Output the [X, Y] coordinate of the center of the cell containing the given text.  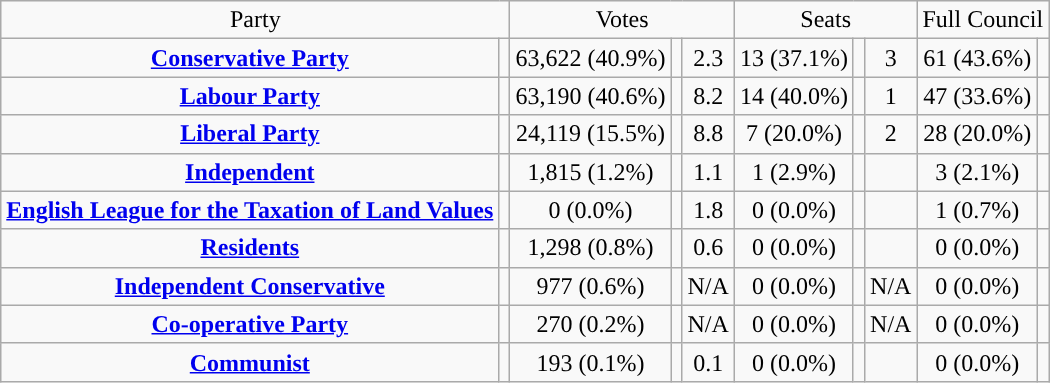
47 (33.6%) [978, 96]
Seats [826, 20]
13 (37.1%) [794, 58]
1,298 (0.8%) [590, 248]
Labour Party [250, 96]
Liberal Party [250, 134]
3 [891, 58]
977 (0.6%) [590, 286]
28 (20.0%) [978, 134]
1,815 (1.2%) [590, 172]
24,119 (15.5%) [590, 134]
2.3 [708, 58]
Independent Conservative [250, 286]
1.8 [708, 210]
1.1 [708, 172]
14 (40.0%) [794, 96]
Conservative Party [250, 58]
63,622 (40.9%) [590, 58]
0.6 [708, 248]
193 (0.1%) [590, 362]
270 (0.2%) [590, 324]
Party [256, 20]
Full Council [983, 20]
8.2 [708, 96]
Co-operative Party [250, 324]
0.1 [708, 362]
7 (20.0%) [794, 134]
Residents [250, 248]
English League for the Taxation of Land Values [250, 210]
Communist [250, 362]
61 (43.6%) [978, 58]
1 [891, 96]
Votes [622, 20]
1 (2.9%) [794, 172]
Independent [250, 172]
3 (2.1%) [978, 172]
1 (0.7%) [978, 210]
8.8 [708, 134]
63,190 (40.6%) [590, 96]
2 [891, 134]
